Locate the cell with the specified text and output its (x, y) center coordinate. 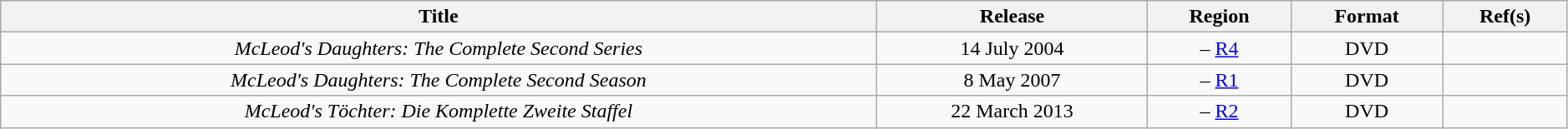
22 March 2013 (1012, 112)
McLeod's Daughters: The Complete Second Season (439, 80)
Region (1220, 17)
Ref(s) (1505, 17)
14 July 2004 (1012, 48)
McLeod's Töchter: Die Komplette Zweite Staffel (439, 112)
Release (1012, 17)
8 May 2007 (1012, 80)
McLeod's Daughters: The Complete Second Series (439, 48)
– R2 (1220, 112)
– R4 (1220, 48)
– R1 (1220, 80)
Format (1367, 17)
Title (439, 17)
